Determine the (X, Y) coordinate at the center of the cell enclosing the given text.  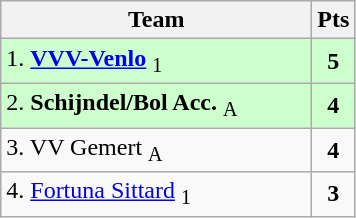
Pts (334, 20)
1. VVV-Venlo 1 (156, 61)
3. VV Gemert A (156, 150)
Team (156, 20)
3 (334, 194)
5 (334, 61)
2. Schijndel/Bol Acc. A (156, 105)
4. Fortuna Sittard 1 (156, 194)
